From the cell containing the given text, extract its center point as [x, y] coordinate. 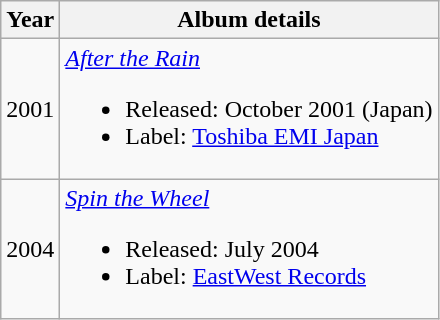
Album details [249, 20]
After the RainReleased: October 2001 (Japan)Label: Toshiba EMI Japan [249, 109]
2001 [30, 109]
Spin the WheelReleased: July 2004Label: EastWest Records [249, 249]
2004 [30, 249]
Year [30, 20]
